Search for the cell housing the specified text and yield its [X, Y] center coordinate. 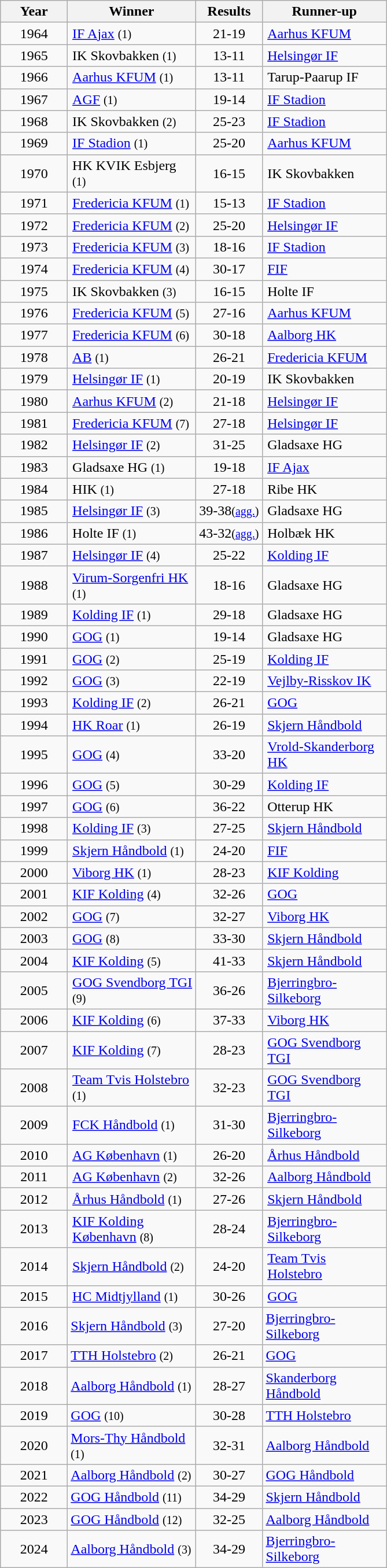
30-18 [229, 335]
1982 [34, 445]
2017 [34, 1356]
Aalborg Håndbold (3) [132, 1549]
Fredericia KFUM (2) [132, 225]
31-25 [229, 445]
15-13 [229, 203]
26-19 [229, 725]
2020 [34, 1445]
HK Roar (1) [132, 725]
20-19 [229, 379]
TTH Holstebro [325, 1415]
1991 [34, 659]
IF Ajax [325, 467]
KIF Kolding (4) [132, 894]
1969 [34, 143]
1966 [34, 77]
2024 [34, 1549]
25-19 [229, 659]
GOG Håndbold (11) [132, 1497]
1997 [34, 807]
Skjern Håndbold (1) [132, 850]
KIF Kolding (7) [132, 1050]
32-27 [229, 916]
AG København (2) [132, 1177]
Fredericia KFUM [325, 357]
2001 [34, 894]
2019 [34, 1415]
2013 [34, 1229]
GOG Svendborg TGI (9) [132, 990]
Helsingør IF (2) [132, 445]
2003 [34, 938]
Fredericia KFUM (5) [132, 313]
1973 [34, 247]
Fredericia KFUM (7) [132, 423]
AGF (1) [132, 99]
1989 [34, 615]
Winner [132, 12]
31-30 [229, 1125]
2021 [34, 1475]
Vejlby-Risskov IK [325, 681]
2014 [34, 1266]
1996 [34, 785]
KIF Kolding [325, 872]
32-23 [229, 1088]
27-26 [229, 1199]
Aarhus KFUM (1) [132, 77]
26-20 [229, 1155]
37-33 [229, 1020]
Skjern Håndbold (3) [132, 1326]
GOG (10) [132, 1415]
1964 [34, 34]
GOG (8) [132, 938]
Kolding IF (3) [132, 829]
1994 [34, 725]
1990 [34, 637]
IK Skovbakken (1) [132, 56]
2018 [34, 1385]
30-26 [229, 1296]
36-26 [229, 990]
41-33 [229, 960]
27-20 [229, 1326]
IK Skovbakken (3) [132, 291]
2023 [34, 1519]
1985 [34, 511]
Skjern Håndbold (2) [132, 1266]
HK KVIK Esbjerg (1) [132, 173]
1979 [34, 379]
Skanderborg Håndbold [325, 1385]
Helsingør IF (4) [132, 555]
GOG (7) [132, 916]
2009 [34, 1125]
1984 [34, 489]
Fredericia KFUM (3) [132, 247]
HC Midtjylland (1) [132, 1296]
1978 [34, 357]
2022 [34, 1497]
1986 [34, 533]
1995 [34, 755]
Holte IF [325, 291]
2012 [34, 1199]
21-18 [229, 401]
1987 [34, 555]
GOG Håndbold (12) [132, 1519]
GOG Håndbold [325, 1475]
KIF Kolding København (8) [132, 1229]
Otterup HK [325, 807]
IK Skovbakken (2) [132, 121]
1988 [34, 585]
Team Tvis Holstebro (1) [132, 1088]
Ribe HK [325, 489]
Fredericia KFUM (1) [132, 203]
GOG (6) [132, 807]
28-24 [229, 1229]
33-30 [229, 938]
Kolding IF (2) [132, 703]
Holte IF (1) [132, 533]
Helsingør IF (1) [132, 379]
22-19 [229, 681]
KIF Kolding (6) [132, 1020]
Fredericia KFUM (4) [132, 269]
1965 [34, 56]
IF Ajax (1) [132, 34]
19-18 [229, 467]
28-27 [229, 1385]
1967 [34, 99]
1993 [34, 703]
AB (1) [132, 357]
FCK Håndbold (1) [132, 1125]
Mors-Thy Håndbold (1) [132, 1445]
1976 [34, 313]
2000 [34, 872]
30-29 [229, 785]
1999 [34, 850]
1974 [34, 269]
21-19 [229, 34]
Århus Håndbold (1) [132, 1199]
29-18 [229, 615]
Fredericia KFUM (6) [132, 335]
2002 [34, 916]
HIK (1) [132, 489]
2007 [34, 1050]
32-25 [229, 1519]
Gladsaxe HG (1) [132, 467]
2016 [34, 1326]
GOG (4) [132, 755]
1971 [34, 203]
1980 [34, 401]
Aalborg Håndbold (1) [132, 1385]
1968 [34, 121]
Results [229, 12]
Helsingør IF (3) [132, 511]
33-20 [229, 755]
Århus Håndbold [325, 1155]
Viborg HK (1) [132, 872]
1998 [34, 829]
GOG (3) [132, 681]
39-38(agg.) [229, 511]
KIF Kolding (5) [132, 960]
1983 [34, 467]
AG København (1) [132, 1155]
1981 [34, 423]
43-32(agg.) [229, 533]
GOG (1) [132, 637]
30-28 [229, 1415]
27-16 [229, 313]
36-22 [229, 807]
Runner-up [325, 12]
Year [34, 12]
30-17 [229, 269]
2010 [34, 1155]
25-23 [229, 121]
2004 [34, 960]
32-31 [229, 1445]
1977 [34, 335]
1975 [34, 291]
Aalborg HK [325, 335]
1972 [34, 225]
TTH Holstebro (2) [132, 1356]
Tarup-Paarup IF [325, 77]
1992 [34, 681]
Vrold-Skanderborg HK [325, 755]
2011 [34, 1177]
Kolding IF (1) [132, 615]
2008 [34, 1088]
2005 [34, 990]
Holbæk HK [325, 533]
GOG (5) [132, 785]
Aalborg Håndbold (2) [132, 1475]
1970 [34, 173]
IF Stadion (1) [132, 143]
25-22 [229, 555]
30-27 [229, 1475]
2015 [34, 1296]
2006 [34, 1020]
Virum-Sorgenfri HK (1) [132, 585]
Aarhus KFUM (2) [132, 401]
Team Tvis Holstebro [325, 1266]
GOG (2) [132, 659]
27-25 [229, 829]
